Provide the [X, Y] coordinate of the cell's center where the given text is located.  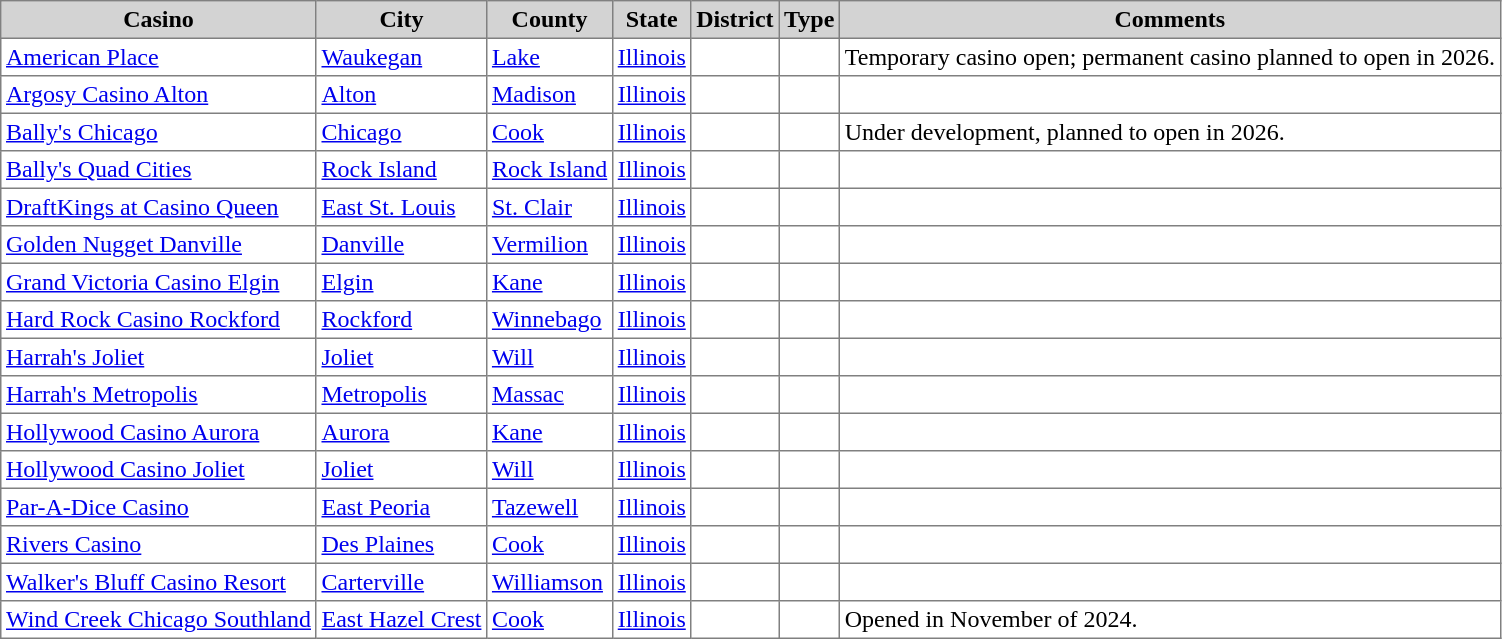
Golden Nugget Danville [158, 245]
Vermilion [550, 245]
Chicago [401, 132]
Bally's Quad Cities [158, 170]
East St. Louis [401, 207]
Williamson [550, 582]
Temporary casino open; permanent casino planned to open in 2026. [1170, 57]
Carterville [401, 582]
City [401, 20]
East Peoria [401, 507]
State [652, 20]
Casino [158, 20]
Harrah's Metropolis [158, 395]
Massac [550, 395]
Elgin [401, 282]
Walker's Bluff Casino Resort [158, 582]
Par-A-Dice Casino [158, 507]
Winnebago [550, 320]
Rockford [401, 320]
Hollywood Casino Joliet [158, 470]
Grand Victoria Casino Elgin [158, 282]
Danville [401, 245]
Bally's Chicago [158, 132]
Metropolis [401, 395]
Lake [550, 57]
Type [810, 20]
Harrah's Joliet [158, 357]
Comments [1170, 20]
Hard Rock Casino Rockford [158, 320]
Des Plaines [401, 545]
Alton [401, 95]
Hollywood Casino Aurora [158, 432]
Opened in November of 2024. [1170, 620]
St. Clair [550, 207]
Rivers Casino [158, 545]
District [735, 20]
Waukegan [401, 57]
Aurora [401, 432]
East Hazel Crest [401, 620]
American Place [158, 57]
Madison [550, 95]
Tazewell [550, 507]
DraftKings at Casino Queen [158, 207]
County [550, 20]
Under development, planned to open in 2026. [1170, 132]
Wind Creek Chicago Southland [158, 620]
Argosy Casino Alton [158, 95]
